Scan for the cell matching the given text and deliver its [X, Y] coordinate at center. 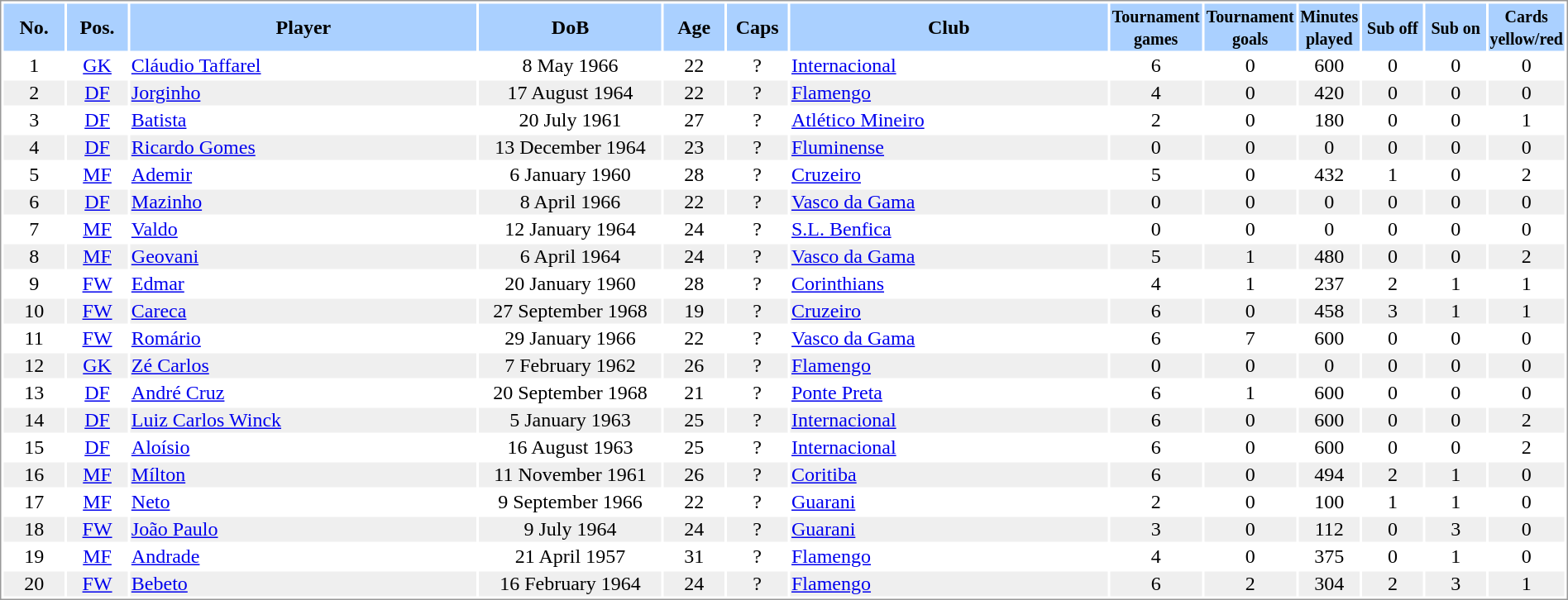
20 [33, 584]
10 [33, 312]
180 [1329, 120]
375 [1329, 556]
5 January 1963 [571, 421]
100 [1329, 502]
20 January 1960 [571, 283]
237 [1329, 283]
8 April 1966 [571, 202]
9 September 1966 [571, 502]
13 December 1964 [571, 148]
16 February 1964 [571, 584]
Corinthians [949, 283]
Andrade [303, 556]
16 [33, 475]
Tournamentgames [1156, 26]
Edmar [303, 283]
Aloísio [303, 447]
Tournamentgoals [1250, 26]
6 April 1964 [571, 257]
11 November 1961 [571, 475]
Atlético Mineiro [949, 120]
Cardsyellow/red [1527, 26]
11 [33, 338]
27 [693, 120]
Ponte Preta [949, 393]
Caps [758, 26]
Age [693, 26]
13 [33, 393]
304 [1329, 584]
432 [1329, 174]
17 August 1964 [571, 93]
8 May 1966 [571, 65]
Neto [303, 502]
No. [33, 26]
João Paulo [303, 530]
21 [693, 393]
494 [1329, 475]
420 [1329, 93]
Minutesplayed [1329, 26]
Pos. [98, 26]
31 [693, 556]
DoB [571, 26]
Geovani [303, 257]
André Cruz [303, 393]
17 [33, 502]
21 April 1957 [571, 556]
458 [1329, 312]
Mílton [303, 475]
Cláudio Taffarel [303, 65]
8 [33, 257]
7 February 1962 [571, 366]
12 January 1964 [571, 229]
Sub on [1456, 26]
20 July 1961 [571, 120]
18 [33, 530]
Batista [303, 120]
Ricardo Gomes [303, 148]
Valdo [303, 229]
480 [1329, 257]
16 August 1963 [571, 447]
Fluminense [949, 148]
Mazinho [303, 202]
29 January 1966 [571, 338]
Sub off [1393, 26]
9 July 1964 [571, 530]
Jorginho [303, 93]
Careca [303, 312]
Club [949, 26]
S.L. Benfica [949, 229]
Zé Carlos [303, 366]
6 January 1960 [571, 174]
112 [1329, 530]
Ademir [303, 174]
9 [33, 283]
Romário [303, 338]
12 [33, 366]
20 September 1968 [571, 393]
Luiz Carlos Winck [303, 421]
23 [693, 148]
Player [303, 26]
Coritiba [949, 475]
Bebeto [303, 584]
15 [33, 447]
27 September 1968 [571, 312]
14 [33, 421]
